Return the [x, y] coordinate for the center point of the cell that contains the specified text.  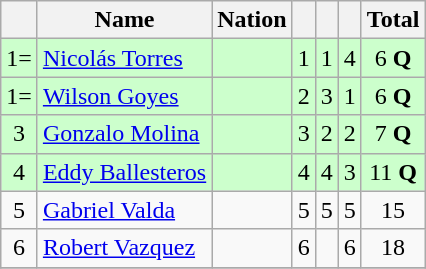
18 [393, 248]
Nicolás Torres [124, 58]
Eddy Ballesteros [124, 172]
Gonzalo Molina [124, 134]
Robert Vazquez [124, 248]
Gabriel Valda [124, 210]
Name [124, 20]
Wilson Goyes [124, 96]
7 Q [393, 134]
Total [393, 20]
Nation [252, 20]
15 [393, 210]
11 Q [393, 172]
